Capture the cell that displays the provided text and extract its (X, Y) central coordinate. 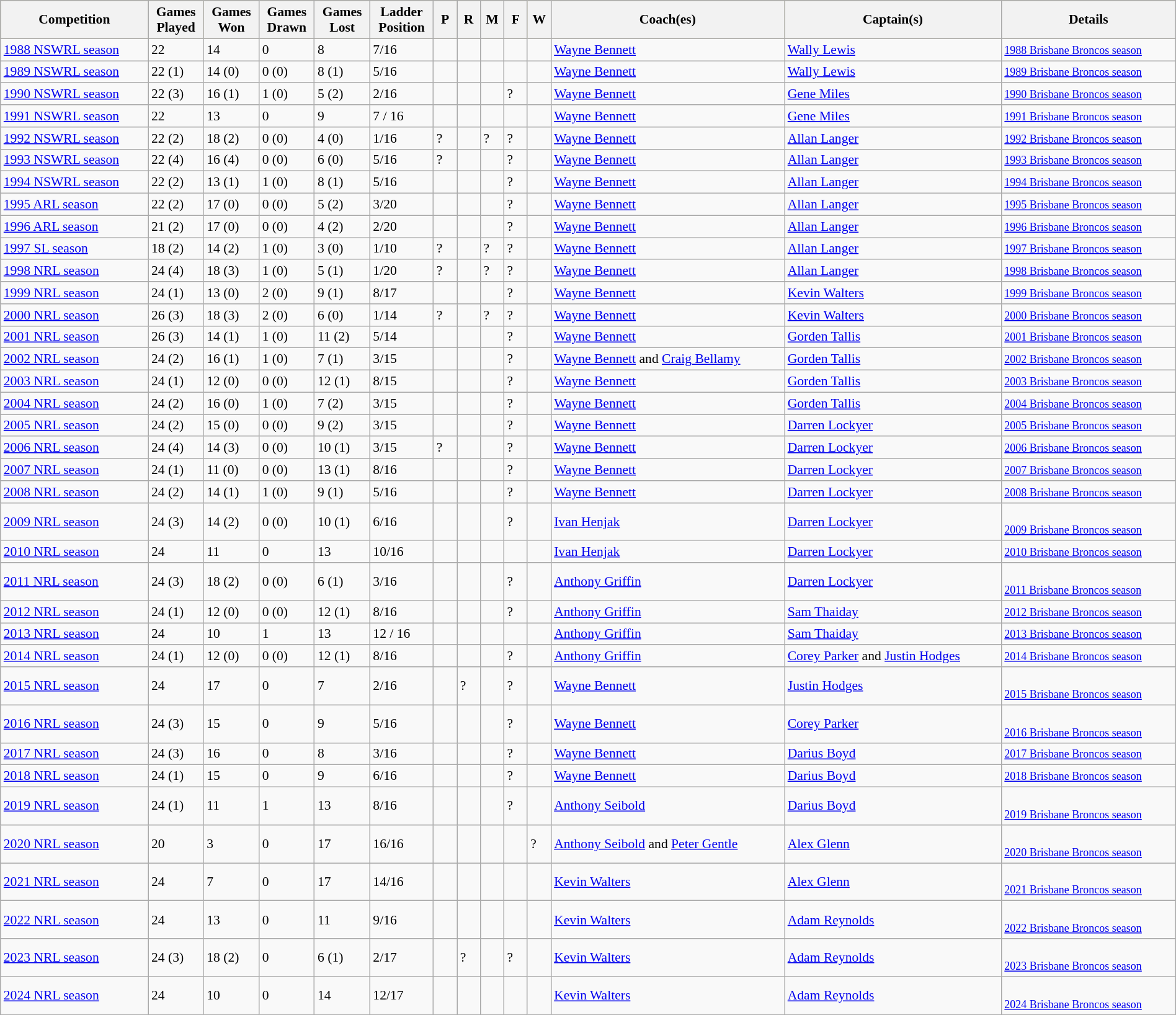
GamesPlayed (176, 20)
2002 Brisbane Broncos season (1088, 359)
Corey Parker (893, 723)
2000 Brisbane Broncos season (1088, 315)
1/20 (401, 271)
1995 Brisbane Broncos season (1088, 205)
8/17 (401, 293)
1990 NSWRL season (74, 94)
2004 NRL season (74, 403)
2009 Brisbane Broncos season (1088, 521)
Competition (74, 20)
2021 Brisbane Broncos season (1088, 882)
1/14 (401, 315)
2010 Brisbane Broncos season (1088, 552)
M (492, 20)
2008 NRL season (74, 492)
2012 NRL season (74, 612)
2003 Brisbane Broncos season (1088, 382)
22 (4) (176, 160)
Captain(s) (893, 20)
P (445, 20)
2021 NRL season (74, 882)
2018 NRL season (74, 776)
2012 Brisbane Broncos season (1088, 612)
3 (231, 844)
10/16 (401, 552)
2011 Brisbane Broncos season (1088, 582)
4 (0) (342, 138)
1995 ARL season (74, 205)
16 (0) (231, 403)
1993 Brisbane Broncos season (1088, 160)
9 (2) (342, 426)
2019 Brisbane Broncos season (1088, 807)
1990 Brisbane Broncos season (1088, 94)
1994 Brisbane Broncos season (1088, 182)
2004 Brisbane Broncos season (1088, 403)
1997 SL season (74, 249)
2005 Brisbane Broncos season (1088, 426)
2016 Brisbane Broncos season (1088, 723)
2007 Brisbane Broncos season (1088, 470)
2013 NRL season (74, 634)
1992 NSWRL season (74, 138)
Justin Hodges (893, 686)
1991 Brisbane Broncos season (1088, 116)
7/16 (401, 50)
7 / 16 (401, 116)
2015 NRL season (74, 686)
21 (2) (176, 226)
Details (1088, 20)
Corey Parker and Justin Hodges (893, 656)
1994 NSWRL season (74, 182)
2/17 (401, 958)
16 (4) (231, 160)
7 (2) (342, 403)
2023 NRL season (74, 958)
2005 NRL season (74, 426)
2010 NRL season (74, 552)
2002 NRL season (74, 359)
2007 NRL season (74, 470)
2017 NRL season (74, 754)
12/17 (401, 995)
2008 Brisbane Broncos season (1088, 492)
LadderPosition (401, 20)
5/14 (401, 337)
20 (176, 844)
2022 NRL season (74, 919)
11 (2) (342, 337)
2006 NRL season (74, 448)
3/20 (401, 205)
13 (0) (231, 293)
2001 NRL season (74, 337)
2003 NRL season (74, 382)
2020 Brisbane Broncos season (1088, 844)
1989 Brisbane Broncos season (1088, 72)
1989 NSWRL season (74, 72)
GamesLost (342, 20)
1/16 (401, 138)
8/15 (401, 382)
2009 NRL season (74, 521)
11 (0) (231, 470)
2020 NRL season (74, 844)
2015 Brisbane Broncos season (1088, 686)
2014 NRL season (74, 656)
7 (1) (342, 359)
2000 NRL season (74, 315)
3 (0) (342, 249)
Anthony Seibold and Peter Gentle (667, 844)
22 (1) (176, 72)
1999 Brisbane Broncos season (1088, 293)
F (515, 20)
2013 Brisbane Broncos season (1088, 634)
1996 Brisbane Broncos season (1088, 226)
14/16 (401, 882)
2018 Brisbane Broncos season (1088, 776)
1988 Brisbane Broncos season (1088, 50)
2016 NRL season (74, 723)
1993 NSWRL season (74, 160)
1992 Brisbane Broncos season (1088, 138)
2014 Brisbane Broncos season (1088, 656)
1988 NSWRL season (74, 50)
2001 Brisbane Broncos season (1088, 337)
1998 Brisbane Broncos season (1088, 271)
15 (0) (231, 426)
1998 NRL season (74, 271)
Anthony Seibold (667, 807)
14 (3) (231, 448)
16/16 (401, 844)
2017 Brisbane Broncos season (1088, 754)
2024 Brisbane Broncos season (1088, 995)
22 (3) (176, 94)
12 / 16 (401, 634)
9/16 (401, 919)
14 (0) (231, 72)
16 (231, 754)
5 (1) (342, 271)
W (539, 20)
GamesWon (231, 20)
1/10 (401, 249)
2006 Brisbane Broncos season (1088, 448)
4 (2) (342, 226)
GamesDrawn (287, 20)
1996 ARL season (74, 226)
1991 NSWRL season (74, 116)
1999 NRL season (74, 293)
2023 Brisbane Broncos season (1088, 958)
2022 Brisbane Broncos season (1088, 919)
2024 NRL season (74, 995)
2/20 (401, 226)
2011 NRL season (74, 582)
Coach(es) (667, 20)
Wayne Bennett and Craig Bellamy (667, 359)
2019 NRL season (74, 807)
1997 Brisbane Broncos season (1088, 249)
R (469, 20)
